Locate the cell with the specified text and output its [x, y] center coordinate. 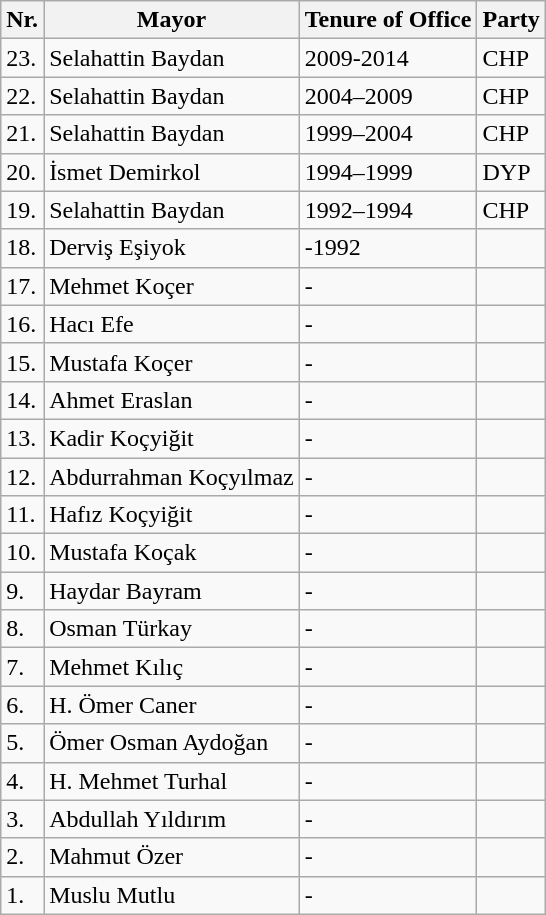
11. [22, 515]
Tenure of Office [388, 20]
8. [22, 629]
13. [22, 438]
Party [511, 20]
Mehmet Kılıç [172, 667]
3. [22, 819]
H. Ömer Caner [172, 705]
Abdullah Yıldırım [172, 819]
1. [22, 895]
9. [22, 591]
Ömer Osman Aydoğan [172, 743]
5. [22, 743]
15. [22, 362]
6. [22, 705]
2009-2014 [388, 58]
20. [22, 172]
Nr. [22, 20]
Osman Türkay [172, 629]
10. [22, 553]
Ahmet Eraslan [172, 400]
23. [22, 58]
Abdurrahman Koçyılmaz [172, 477]
1992–1994 [388, 210]
19. [22, 210]
İsmet Demirkol [172, 172]
12. [22, 477]
18. [22, 248]
Mayor [172, 20]
1999–2004 [388, 134]
21. [22, 134]
DYP [511, 172]
-1992 [388, 248]
Hacı Efe [172, 324]
14. [22, 400]
H. Mehmet Turhal [172, 781]
Haydar Bayram [172, 591]
Hafız Koçyiğit [172, 515]
Mustafa Koçak [172, 553]
Mustafa Koçer [172, 362]
Mehmet Koçer [172, 286]
16. [22, 324]
4. [22, 781]
2. [22, 857]
Muslu Mutlu [172, 895]
Derviş Eşiyok [172, 248]
22. [22, 96]
Kadir Koçyiğit [172, 438]
2004–2009 [388, 96]
17. [22, 286]
1994–1999 [388, 172]
7. [22, 667]
Mahmut Özer [172, 857]
